From the cell containing the given text, extract its center point as [X, Y] coordinate. 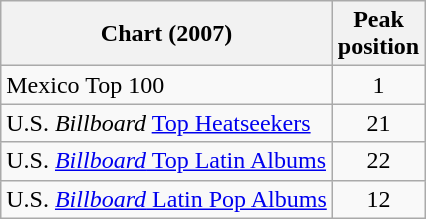
12 [378, 199]
21 [378, 123]
1 [378, 85]
Chart (2007) [167, 34]
Peakposition [378, 34]
22 [378, 161]
U.S. Billboard Top Heatseekers [167, 123]
U.S. Billboard Latin Pop Albums [167, 199]
Mexico Top 100 [167, 85]
U.S. Billboard Top Latin Albums [167, 161]
